Return (x, y) of the center of cell containing provided text 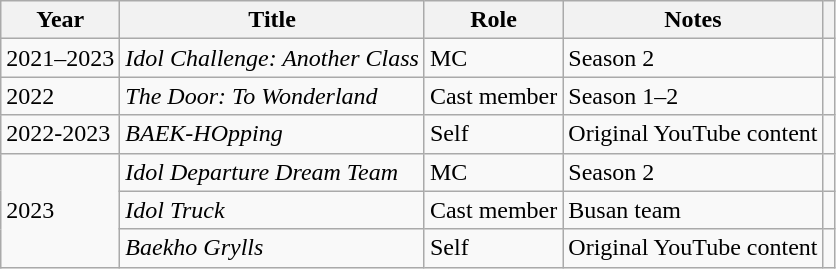
Season 1–2 (693, 96)
Idol Departure Dream Team (272, 172)
2022 (60, 96)
2021–2023 (60, 58)
Year (60, 20)
The Door: To Wonderland (272, 96)
Role (493, 20)
Idol Challenge: Another Class (272, 58)
BAEK-HOpping (272, 134)
Notes (693, 20)
Title (272, 20)
2023 (60, 210)
2022-2023 (60, 134)
Idol Truck (272, 210)
Baekho Grylls (272, 248)
Busan team (693, 210)
